Detect which cell encompasses the target text, then output its (x, y) center coordinate. 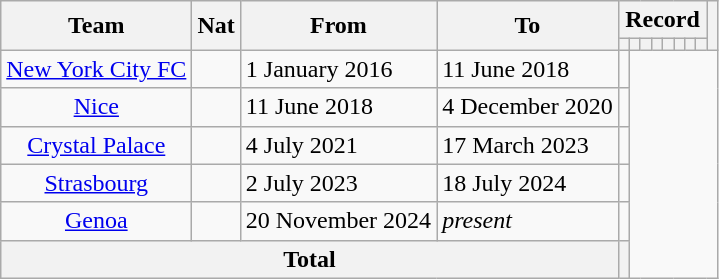
Total (310, 259)
Team (96, 26)
Genoa (96, 221)
present (528, 221)
Record (662, 20)
4 July 2021 (338, 145)
18 July 2024 (528, 183)
Nice (96, 107)
New York City FC (96, 69)
From (338, 26)
Nat (216, 26)
To (528, 26)
2 July 2023 (338, 183)
17 March 2023 (528, 145)
20 November 2024 (338, 221)
Crystal Palace (96, 145)
4 December 2020 (528, 107)
1 January 2016 (338, 69)
Strasbourg (96, 183)
